Capture the cell that displays the provided text and extract its (X, Y) central coordinate. 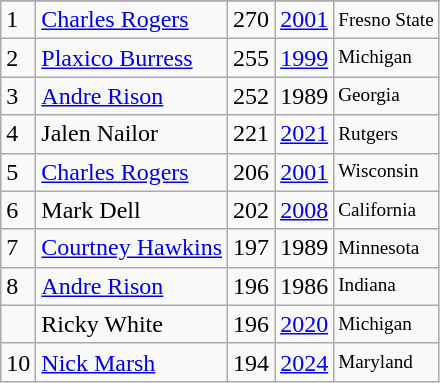
206 (252, 172)
270 (252, 20)
3 (18, 96)
Minnesota (386, 248)
Mark Dell (132, 210)
5 (18, 172)
7 (18, 248)
1 (18, 20)
6 (18, 210)
252 (252, 96)
Ricky White (132, 324)
2020 (304, 324)
255 (252, 58)
Courtney Hawkins (132, 248)
4 (18, 134)
221 (252, 134)
197 (252, 248)
194 (252, 362)
202 (252, 210)
Rutgers (386, 134)
Plaxico Burress (132, 58)
Wisconsin (386, 172)
1986 (304, 286)
Nick Marsh (132, 362)
2021 (304, 134)
Indiana (386, 286)
Jalen Nailor (132, 134)
1999 (304, 58)
California (386, 210)
2 (18, 58)
2024 (304, 362)
10 (18, 362)
Maryland (386, 362)
8 (18, 286)
Fresno State (386, 20)
Georgia (386, 96)
2008 (304, 210)
